Extract the [X, Y] coordinate from the center of the cell holding the provided text.  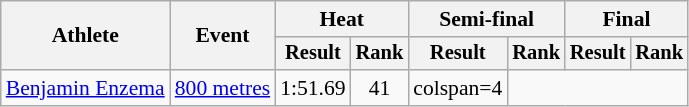
Heat [342, 19]
colspan=4 [458, 88]
Benjamin Enzema [86, 88]
Athlete [86, 36]
Semi-final [486, 19]
41 [380, 88]
Final [626, 19]
1:51.69 [312, 88]
800 metres [222, 88]
Event [222, 36]
